Search for the cell housing the specified text and yield its (X, Y) center coordinate. 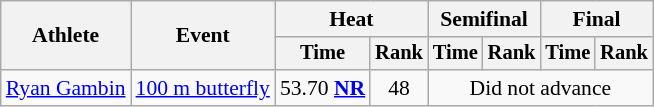
53.70 NR (322, 88)
Semifinal (484, 19)
Ryan Gambin (66, 88)
Final (596, 19)
Heat (352, 19)
Athlete (66, 36)
100 m butterfly (203, 88)
48 (399, 88)
Event (203, 36)
Did not advance (540, 88)
